Locate the cell with the specified text and output its [x, y] center coordinate. 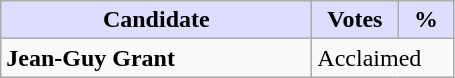
Votes [355, 20]
Jean-Guy Grant [156, 58]
Acclaimed [383, 58]
Candidate [156, 20]
% [426, 20]
